Return (X, Y) of the center of cell containing provided text 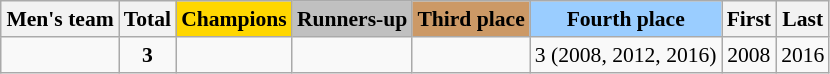
First (749, 19)
3 (2008, 2012, 2016) (626, 55)
Last (802, 19)
Runners-up (352, 19)
Third place (470, 19)
Men's team (60, 19)
2008 (749, 55)
Total (148, 19)
2016 (802, 55)
Fourth place (626, 19)
3 (148, 55)
Champions (234, 19)
